Detect which cell encompasses the target text, then output its (x, y) center coordinate. 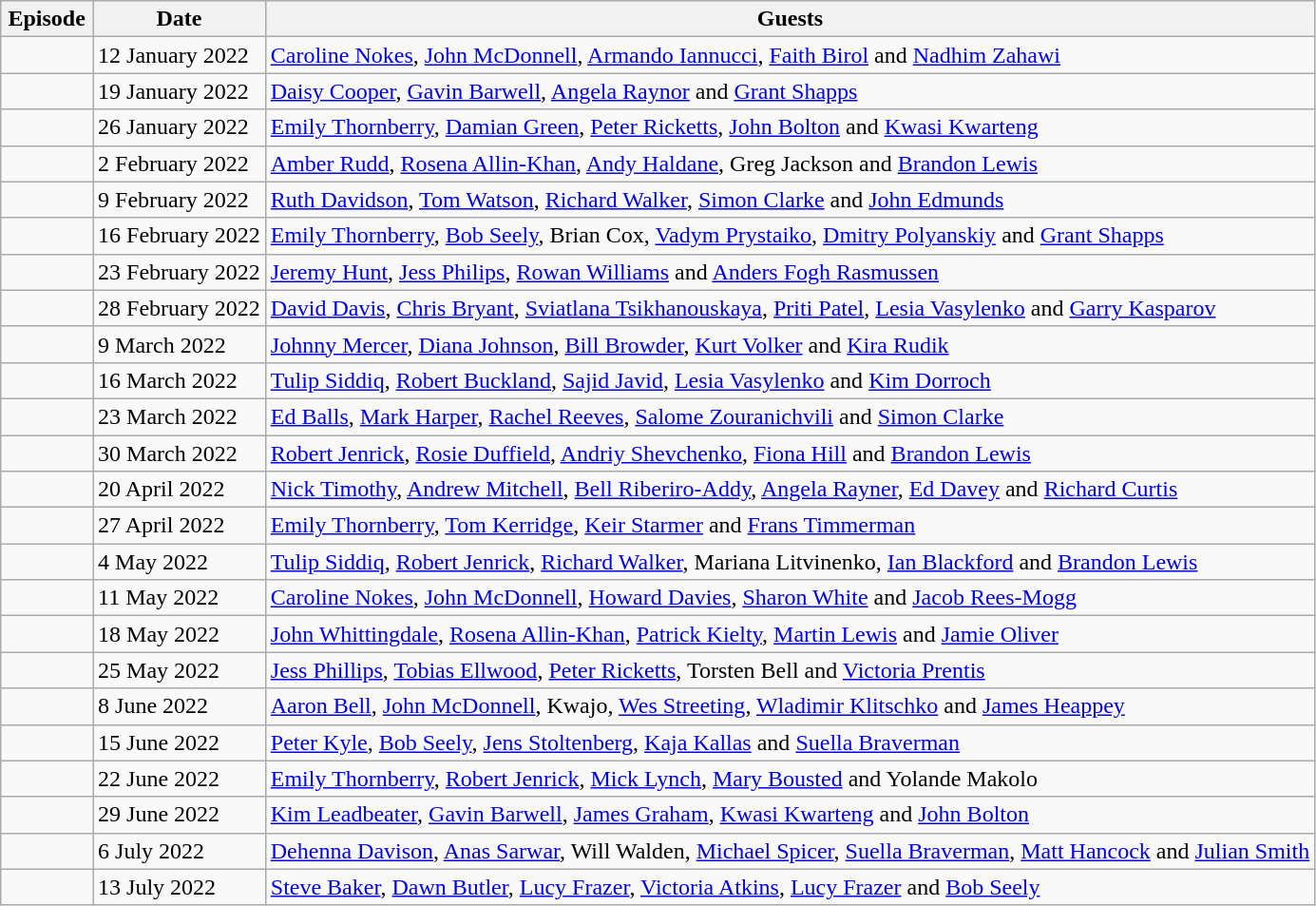
2 February 2022 (180, 164)
Emily Thornberry, Robert Jenrick, Mick Lynch, Mary Bousted and Yolande Makolo (790, 779)
16 March 2022 (180, 380)
Emily Thornberry, Damian Green, Peter Ricketts, John Bolton and Kwasi Kwarteng (790, 127)
28 February 2022 (180, 308)
20 April 2022 (180, 490)
Ruth Davidson, Tom Watson, Richard Walker, Simon Clarke and John Edmunds (790, 200)
12 January 2022 (180, 55)
25 May 2022 (180, 670)
Aaron Bell, John McDonnell, Kwajo, Wes Streeting, Wladimir Klitschko and James Heappey (790, 706)
11 May 2022 (180, 598)
Kim Leadbeater, Gavin Barwell, James Graham, Kwasi Kwarteng and John Bolton (790, 815)
23 March 2022 (180, 416)
19 January 2022 (180, 91)
Daisy Cooper, Gavin Barwell, Angela Raynor and Grant Shapps (790, 91)
Amber Rudd, Rosena Allin-Khan, Andy Haldane, Greg Jackson and Brandon Lewis (790, 164)
8 June 2022 (180, 706)
26 January 2022 (180, 127)
Peter Kyle, Bob Seely, Jens Stoltenberg, Kaja Kallas and Suella Braverman (790, 742)
Ed Balls, Mark Harper, Rachel Reeves, Salome Zouranichvili and Simon Clarke (790, 416)
18 May 2022 (180, 634)
27 April 2022 (180, 526)
6 July 2022 (180, 851)
Johnny Mercer, Diana Johnson, Bill Browder, Kurt Volker and Kira Rudik (790, 344)
15 June 2022 (180, 742)
Nick Timothy, Andrew Mitchell, Bell Riberiro-Addy, Angela Rayner, Ed Davey and Richard Curtis (790, 490)
22 June 2022 (180, 779)
23 February 2022 (180, 272)
Tulip Siddiq, Robert Jenrick, Richard Walker, Mariana Litvinenko, Ian Blackford and Brandon Lewis (790, 562)
Caroline Nokes, John McDonnell, Armando Iannucci, Faith Birol and Nadhim Zahawi (790, 55)
David Davis, Chris Bryant, Sviatlana Tsikhanouskaya, Priti Patel, Lesia Vasylenko and Garry Kasparov (790, 308)
29 June 2022 (180, 815)
Tulip Siddiq, Robert Buckland, Sajid Javid, Lesia Vasylenko and Kim Dorroch (790, 380)
John Whittingdale, Rosena Allin-Khan, Patrick Kielty, Martin Lewis and Jamie Oliver (790, 634)
16 February 2022 (180, 236)
Dehenna Davison, Anas Sarwar, Will Walden, Michael Spicer, Suella Braverman, Matt Hancock and Julian Smith (790, 851)
Jess Phillips, Tobias Ellwood, Peter Ricketts, Torsten Bell and Victoria Prentis (790, 670)
Guests (790, 19)
4 May 2022 (180, 562)
Date (180, 19)
30 March 2022 (180, 453)
Steve Baker, Dawn Butler, Lucy Frazer, Victoria Atkins, Lucy Frazer and Bob Seely (790, 887)
Emily Thornberry, Tom Kerridge, Keir Starmer and Frans Timmerman (790, 526)
Caroline Nokes, John McDonnell, Howard Davies, Sharon White and Jacob Rees-Mogg (790, 598)
Episode (48, 19)
Emily Thornberry, Bob Seely, Brian Cox, Vadym Prystaiko, Dmitry Polyanskiy and Grant Shapps (790, 236)
Jeremy Hunt, Jess Philips, Rowan Williams and Anders Fogh Rasmussen (790, 272)
Robert Jenrick, Rosie Duffield, Andriy Shevchenko, Fiona Hill and Brandon Lewis (790, 453)
9 March 2022 (180, 344)
9 February 2022 (180, 200)
13 July 2022 (180, 887)
